Find where the given text appears and provide that cell's center as (X, Y) coordinate. 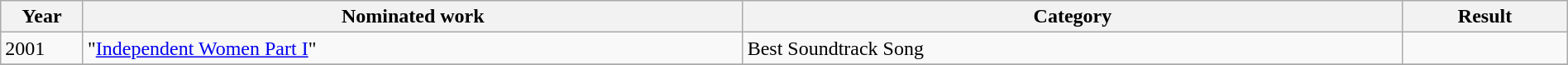
Year (42, 17)
Best Soundtrack Song (1073, 48)
Category (1073, 17)
Nominated work (413, 17)
Result (1485, 17)
2001 (42, 48)
"Independent Women Part I" (413, 48)
